Extract the [x, y] coordinate from the center of the cell holding the provided text.  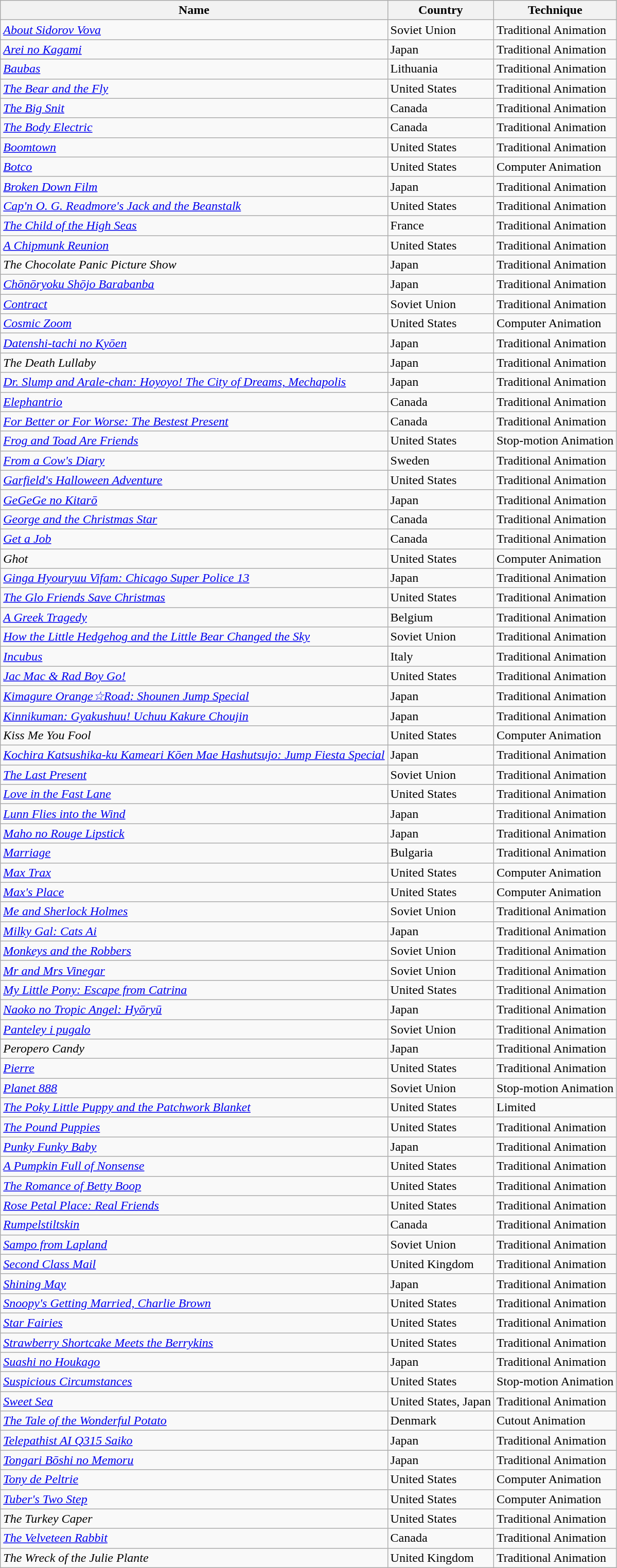
The Velveteen Rabbit [194, 1538]
Maho no Rouge Lipstick [194, 833]
Country [440, 10]
Boomtown [194, 147]
The Romance of Betty Boop [194, 1186]
The Pound Puppies [194, 1127]
Cutout Animation [555, 1421]
A Greek Tragedy [194, 617]
France [440, 225]
GeGeGe no Kitarō [194, 500]
How the Little Hedgehog and the Little Bear Changed the Sky [194, 637]
For Better or For Worse: The Bestest Present [194, 421]
Belgium [440, 617]
Sweet Sea [194, 1401]
Second Class Mail [194, 1264]
Jac Mac & Rad Boy Go! [194, 676]
Planet 888 [194, 1088]
Telepathist AI Q315 Saiko [194, 1440]
Datenshi-tachi no Kyōen [194, 343]
Dr. Slump and Arale-chan: Hoyoyo! The City of Dreams, Mechapolis [194, 382]
Love in the Fast Lane [194, 794]
Naoko no Tropic Angel: Hyōryū [194, 1009]
Max's Place [194, 892]
Rose Petal Place: Real Friends [194, 1205]
Baubas [194, 69]
Star Fairies [194, 1323]
A Chipmunk Reunion [194, 245]
The Last Present [194, 775]
Max Trax [194, 872]
Bulgaria [440, 853]
A Pumpkin Full of Nonsense [194, 1166]
Lunn Flies into the Wind [194, 814]
Strawberry Shortcake Meets the Berrykins [194, 1342]
Kochira Katsushika-ku Kameari Kōen Mae Hashutsujo: Jump Fiesta Special [194, 755]
Shining May [194, 1284]
Sampo from Lapland [194, 1244]
The Body Electric [194, 128]
Tongari Bōshi no Memoru [194, 1460]
The Wreck of the Julie Plante [194, 1558]
Cosmic Zoom [194, 324]
The Tale of the Wonderful Potato [194, 1421]
Peropero Candy [194, 1049]
Mr and Mrs Vinegar [194, 970]
Panteley i pugalo [194, 1029]
Botco [194, 167]
Tony de Peltrie [194, 1480]
The Poky Little Puppy and the Patchwork Blanket [194, 1108]
The Glo Friends Save Christmas [194, 598]
Chōnōryoku Shōjo Barabanba [194, 284]
Cap'n O. G. Readmore's Jack and the Beanstalk [194, 206]
Contract [194, 304]
Denmark [440, 1421]
My Little Pony: Escape from Catrina [194, 990]
Marriage [194, 853]
Frog and Toad Are Friends [194, 441]
Me and Sherlock Holmes [194, 912]
Broken Down Film [194, 186]
Technique [555, 10]
The Bear and the Fly [194, 88]
The Child of the High Seas [194, 225]
Italy [440, 656]
Garfield's Halloween Adventure [194, 480]
Limited [555, 1108]
Punky Funky Baby [194, 1147]
Incubus [194, 656]
Lithuania [440, 69]
About Sidorov Vova [194, 30]
Arei no Kagami [194, 49]
The Turkey Caper [194, 1519]
Kiss Me You Fool [194, 736]
George and the Christmas Star [194, 519]
The Death Lullaby [194, 363]
The Big Snit [194, 108]
Ghot [194, 558]
Tuber's Two Step [194, 1499]
Pierre [194, 1068]
Get a Job [194, 539]
Elephantrio [194, 402]
The Chocolate Panic Picture Show [194, 265]
Name [194, 10]
Suashi no Houkago [194, 1362]
Kinnikuman: Gyakushuu! Uchuu Kakure Choujin [194, 716]
Monkeys and the Robbers [194, 951]
Snoopy's Getting Married, Charlie Brown [194, 1303]
From a Cow's Diary [194, 460]
Suspicious Circumstances [194, 1382]
Kimagure Orange☆Road: Shounen Jump Special [194, 696]
United States, Japan [440, 1401]
Rumpelstiltskin [194, 1225]
Ginga Hyouryuu Vifam: Chicago Super Police 13 [194, 578]
Sweden [440, 460]
Milky Gal: Cats Ai [194, 931]
